Search for the cell housing the specified text and yield its [x, y] center coordinate. 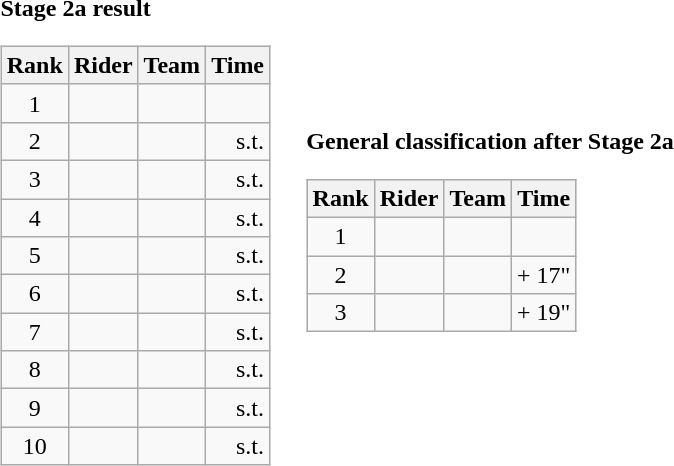
10 [34, 446]
+ 17" [543, 275]
4 [34, 217]
5 [34, 256]
9 [34, 408]
+ 19" [543, 313]
6 [34, 294]
7 [34, 332]
8 [34, 370]
